Determine the [x, y] coordinate at the center of the cell enclosing the given text.  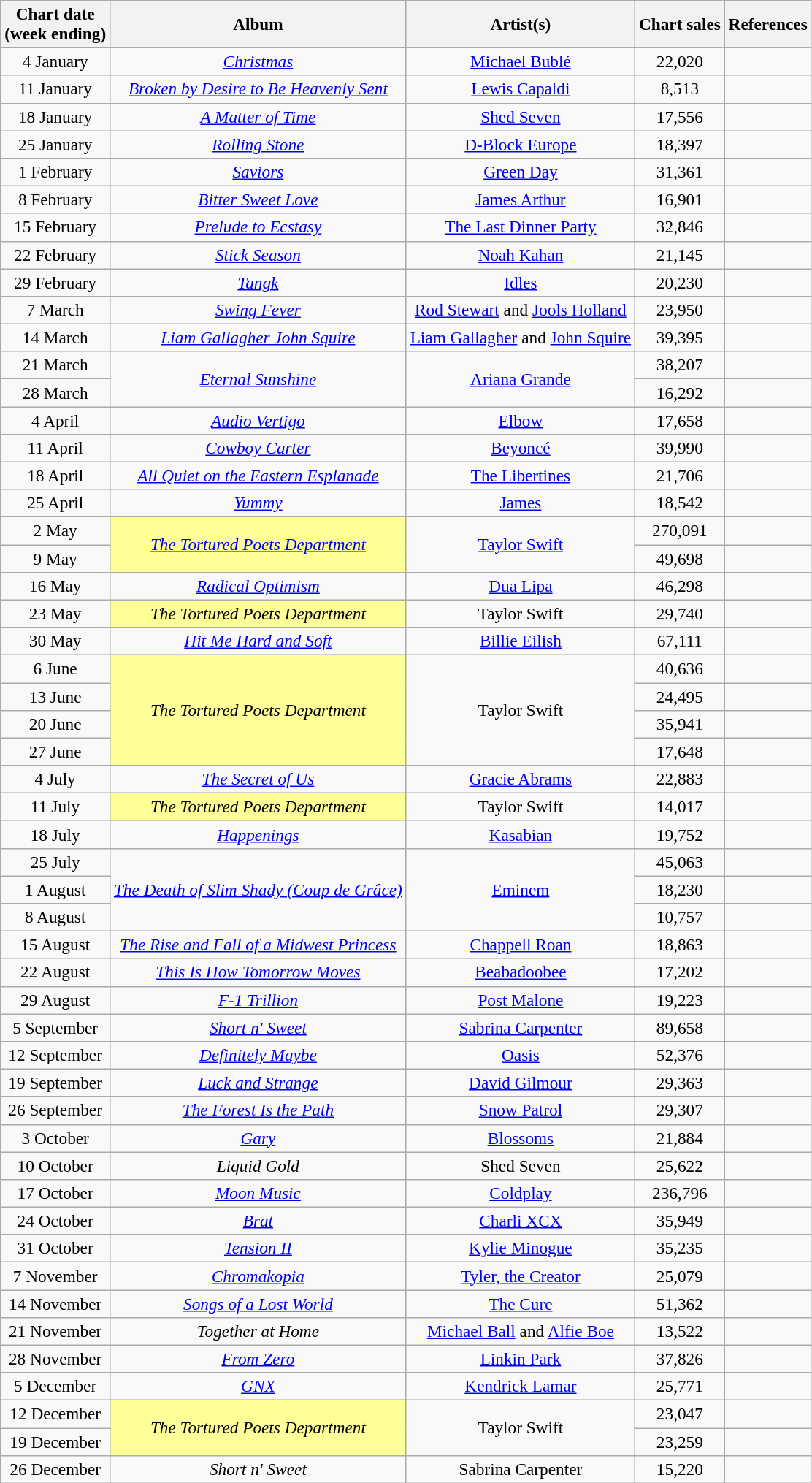
67,111 [681, 641]
8 February [55, 199]
Michael Ball and Alfie Boe [520, 1331]
Beabadoobee [520, 972]
21 November [55, 1331]
Oasis [520, 1055]
89,658 [681, 1027]
22 February [55, 255]
Chart sales [681, 23]
28 November [55, 1359]
19,752 [681, 834]
18,542 [681, 503]
4 July [55, 779]
17,658 [681, 420]
9 May [55, 558]
Brat [258, 1221]
Moon Music [258, 1193]
16,292 [681, 392]
24,495 [681, 696]
38,207 [681, 365]
3 October [55, 1138]
Together at Home [258, 1331]
Eminem [520, 890]
20,230 [681, 282]
Gary [258, 1138]
Saviors [258, 172]
37,826 [681, 1359]
18 July [55, 834]
22 August [55, 972]
Post Malone [520, 1000]
Broken by Desire to Be Heavenly Sent [258, 89]
35,941 [681, 724]
18,230 [681, 889]
27 June [55, 752]
31 October [55, 1248]
11 April [55, 448]
28 March [55, 392]
270,091 [681, 530]
18 January [55, 117]
23 May [55, 614]
17,556 [681, 117]
5 December [55, 1387]
40,636 [681, 668]
23,950 [681, 310]
Billie Eilish [520, 641]
Tangk [258, 282]
20 June [55, 724]
23,259 [681, 1441]
Stick Season [258, 255]
Christmas [258, 61]
24 October [55, 1221]
35,235 [681, 1248]
15 February [55, 227]
30 May [55, 641]
A Matter of Time [258, 117]
14,017 [681, 807]
The Cure [520, 1303]
Artist(s) [520, 23]
29,307 [681, 1110]
Chart date(week ending) [55, 23]
19,223 [681, 1000]
10 October [55, 1165]
This Is How Tomorrow Moves [258, 972]
17,202 [681, 972]
21,145 [681, 255]
All Quiet on the Eastern Esplanade [258, 476]
Elbow [520, 420]
Liam Gallagher John Squire [258, 338]
Luck and Strange [258, 1083]
Liquid Gold [258, 1165]
19 September [55, 1083]
Prelude to Ecstasy [258, 227]
14 March [55, 338]
26 September [55, 1110]
21,706 [681, 476]
19 December [55, 1441]
Lewis Capaldi [520, 89]
25 July [55, 862]
James Arthur [520, 199]
Kendrick Lamar [520, 1387]
29,363 [681, 1083]
1 February [55, 172]
Radical Optimism [258, 586]
F-1 Trillion [258, 1000]
D-Block Europe [520, 144]
15 August [55, 945]
Dua Lipa [520, 586]
The Libertines [520, 476]
5 September [55, 1027]
Rod Stewart and Jools Holland [520, 310]
Album [258, 23]
17 October [55, 1193]
45,063 [681, 862]
Liam Gallagher and John Squire [520, 338]
22,883 [681, 779]
David Gilmour [520, 1083]
8 August [55, 917]
References [768, 23]
Rolling Stone [258, 144]
16 May [55, 586]
Charli XCX [520, 1221]
Cowboy Carter [258, 448]
Ariana Grande [520, 379]
17,648 [681, 752]
29,740 [681, 614]
21 March [55, 365]
James [520, 503]
39,395 [681, 338]
Tension II [258, 1248]
25 January [55, 144]
15,220 [681, 1469]
25,622 [681, 1165]
Chromakopia [258, 1276]
12 December [55, 1414]
From Zero [258, 1359]
13 June [55, 696]
Audio Vertigo [258, 420]
49,698 [681, 558]
21,884 [681, 1138]
Michael Bublé [520, 61]
8,513 [681, 89]
Songs of a Lost World [258, 1303]
18 April [55, 476]
46,298 [681, 586]
52,376 [681, 1055]
2 May [55, 530]
35,949 [681, 1221]
236,796 [681, 1193]
Hit Me Hard and Soft [258, 641]
29 August [55, 1000]
23,047 [681, 1414]
Noah Kahan [520, 255]
1 August [55, 889]
39,990 [681, 448]
6 June [55, 668]
12 September [55, 1055]
31,361 [681, 172]
Eternal Sunshine [258, 379]
Gracie Abrams [520, 779]
4 April [55, 420]
25,771 [681, 1387]
Green Day [520, 172]
18,863 [681, 945]
Yummy [258, 503]
Kylie Minogue [520, 1248]
GNX [258, 1387]
Linkin Park [520, 1359]
The Forest Is the Path [258, 1110]
Kasabian [520, 834]
14 November [55, 1303]
22,020 [681, 61]
25 April [55, 503]
The Death of Slim Shady (Coup de Grâce) [258, 890]
The Secret of Us [258, 779]
Swing Fever [258, 310]
10,757 [681, 917]
Idles [520, 282]
11 July [55, 807]
16,901 [681, 199]
7 March [55, 310]
The Rise and Fall of a Midwest Princess [258, 945]
Definitely Maybe [258, 1055]
25,079 [681, 1276]
Tyler, the Creator [520, 1276]
Happenings [258, 834]
29 February [55, 282]
Chappell Roan [520, 945]
32,846 [681, 227]
13,522 [681, 1331]
Snow Patrol [520, 1110]
Blossoms [520, 1138]
51,362 [681, 1303]
Bitter Sweet Love [258, 199]
18,397 [681, 144]
The Last Dinner Party [520, 227]
26 December [55, 1469]
7 November [55, 1276]
Beyoncé [520, 448]
4 January [55, 61]
Coldplay [520, 1193]
11 January [55, 89]
